Pinpoint the cell where the given text exists, returning its [X, Y] midpoint coordinate. 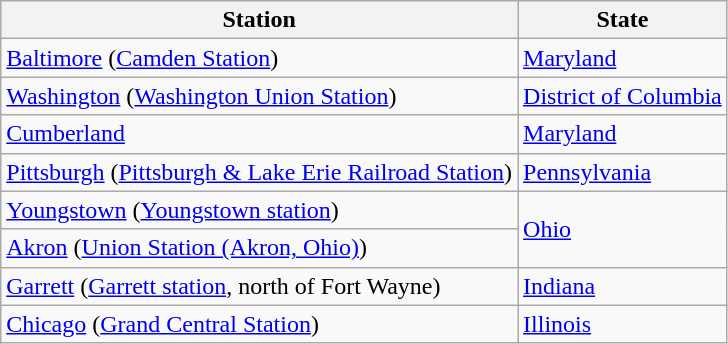
Illinois [623, 324]
Pittsburgh (Pittsburgh & Lake Erie Railroad Station) [260, 172]
Station [260, 20]
Baltimore (Camden Station) [260, 58]
Youngstown (Youngstown station) [260, 210]
State [623, 20]
District of Columbia [623, 96]
Washington (Washington Union Station) [260, 96]
Akron (Union Station (Akron, Ohio)) [260, 248]
Garrett (Garrett station, north of Fort Wayne) [260, 286]
Pennsylvania [623, 172]
Cumberland [260, 134]
Chicago (Grand Central Station) [260, 324]
Indiana [623, 286]
Ohio [623, 229]
